Search for the cell housing the specified text and yield its (X, Y) center coordinate. 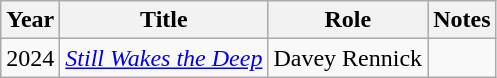
Davey Rennick (348, 58)
Title (164, 20)
Year (30, 20)
2024 (30, 58)
Notes (462, 20)
Role (348, 20)
Still Wakes the Deep (164, 58)
